Extract the (X, Y) coordinate from the center of the cell holding the provided text.  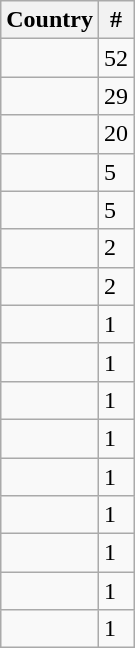
20 (116, 134)
# (116, 20)
52 (116, 58)
29 (116, 96)
Country (50, 20)
